Locate the cell with the specified text and output its (x, y) center coordinate. 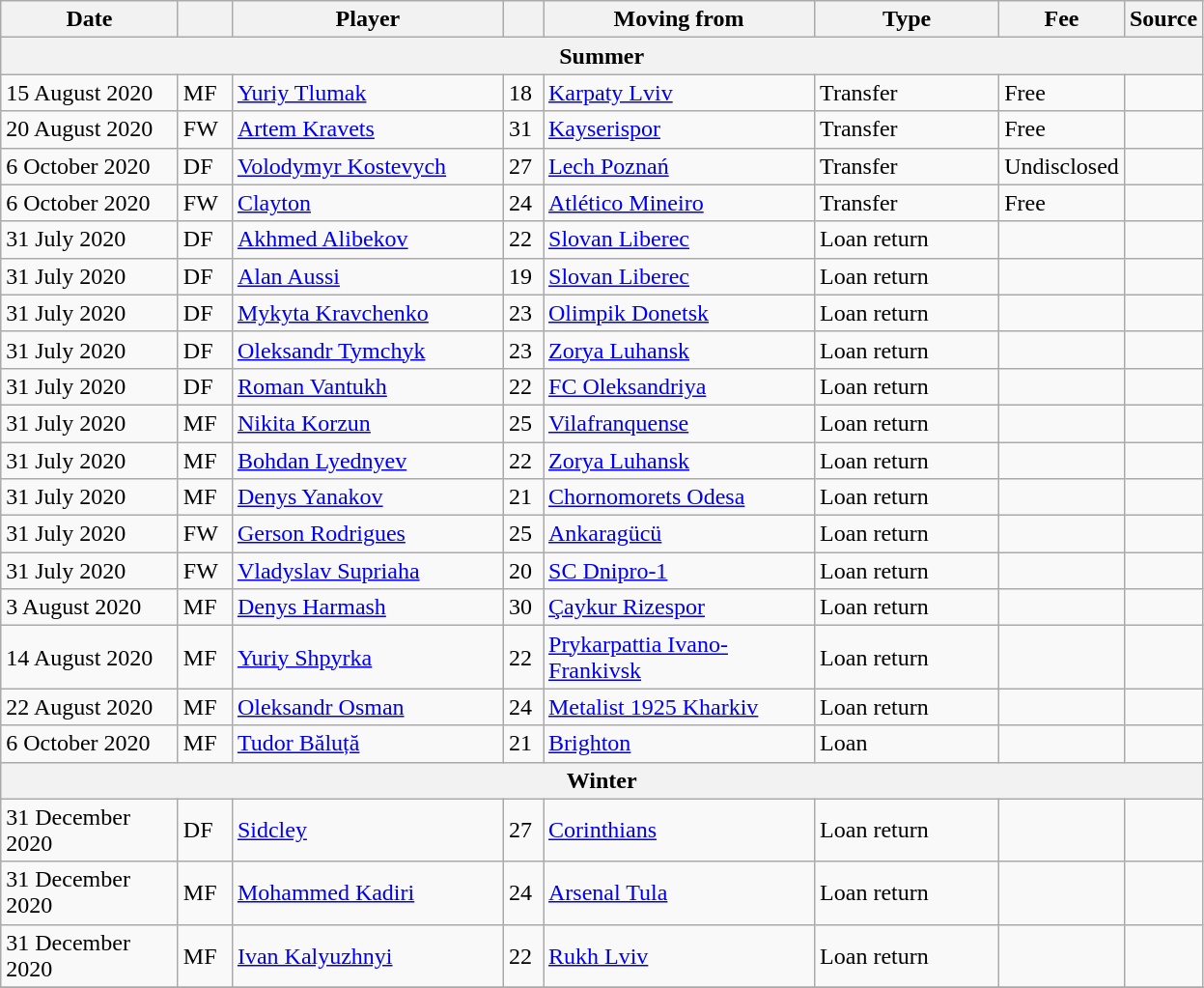
Bohdan Lyednyev (367, 461)
Roman Vantukh (367, 386)
Brighton (678, 744)
FC Oleksandriya (678, 386)
Corinthians (678, 831)
Arsenal Tula (678, 892)
Olimpik Donetsk (678, 313)
Metalist 1925 Kharkiv (678, 707)
Date (90, 19)
22 August 2020 (90, 707)
SC Dnipro-1 (678, 571)
15 August 2020 (90, 93)
Oleksandr Osman (367, 707)
Ankaragücü (678, 534)
Kayserispor (678, 129)
Akhmed Alibekov (367, 240)
Atlético Mineiro (678, 203)
Lech Poznań (678, 166)
20 (523, 571)
Gerson Rodrigues (367, 534)
Player (367, 19)
14 August 2020 (90, 657)
18 (523, 93)
19 (523, 276)
Ivan Kalyuzhnyi (367, 956)
Winter (602, 780)
Rukh Lviv (678, 956)
Moving from (678, 19)
Chornomorets Odesa (678, 497)
Artem Kravets (367, 129)
Vladyslav Supriaha (367, 571)
Nikita Korzun (367, 423)
Oleksandr Tymchyk (367, 350)
Loan (908, 744)
Karpaty Lviv (678, 93)
Denys Yanakov (367, 497)
Yuriy Tlumak (367, 93)
Yuriy Shpyrka (367, 657)
Denys Harmash (367, 607)
Volodymyr Kostevych (367, 166)
Mykyta Kravchenko (367, 313)
31 (523, 129)
30 (523, 607)
Sidcley (367, 831)
Vilafranquense (678, 423)
Clayton (367, 203)
3 August 2020 (90, 607)
Çaykur Rizespor (678, 607)
20 August 2020 (90, 129)
Prykarpattia Ivano-Frankivsk (678, 657)
Summer (602, 56)
Type (908, 19)
Source (1162, 19)
Mohammed Kadiri (367, 892)
Undisclosed (1062, 166)
Tudor Băluță (367, 744)
Fee (1062, 19)
Alan Aussi (367, 276)
